Extract the [X, Y] coordinate from the center of the cell holding the provided text.  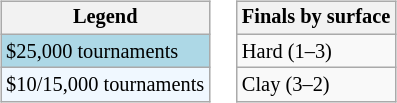
$25,000 tournaments [105, 51]
Hard (1–3) [316, 51]
Legend [105, 18]
Clay (3–2) [316, 85]
Finals by surface [316, 18]
$10/15,000 tournaments [105, 85]
